Extract the (x, y) coordinate from the center of the cell holding the provided text.  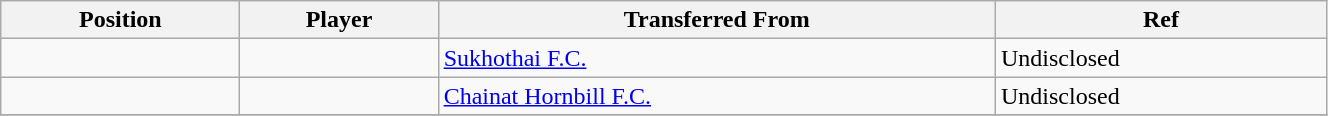
Position (120, 20)
Sukhothai F.C. (716, 58)
Chainat Hornbill F.C. (716, 96)
Transferred From (716, 20)
Ref (1160, 20)
Player (339, 20)
